Search for the cell housing the specified text and yield its [X, Y] center coordinate. 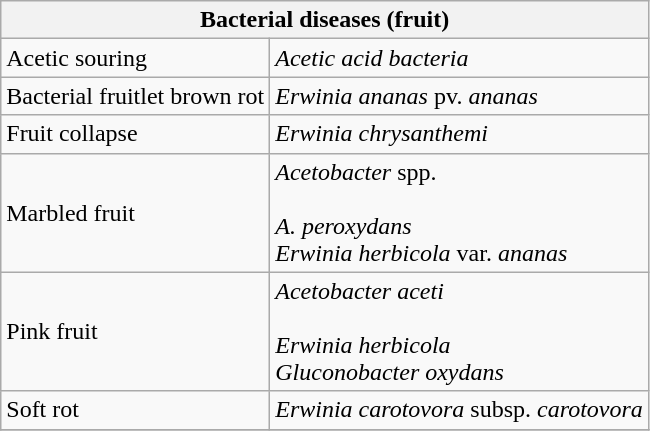
Acetobacter spp. A. peroxydans Erwinia herbicola var. ananas [460, 212]
Erwinia chrysanthemi [460, 134]
Acetic souring [136, 58]
Pink fruit [136, 332]
Soft rot [136, 410]
Bacterial fruitlet brown rot [136, 96]
Acetobacter acetiErwinia herbicola Gluconobacter oxydans [460, 332]
Bacterial diseases (fruit) [325, 20]
Erwinia carotovora subsp. carotovora [460, 410]
Erwinia ananas pv. ananas [460, 96]
Fruit collapse [136, 134]
Marbled fruit [136, 212]
Acetic acid bacteria [460, 58]
